Search for the cell housing the specified text and yield its (x, y) center coordinate. 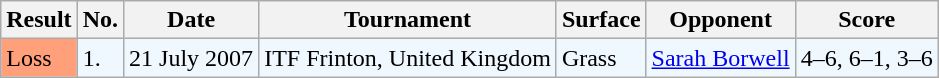
Score (866, 20)
4–6, 6–1, 3–6 (866, 58)
Surface (601, 20)
ITF Frinton, United Kingdom (408, 58)
Sarah Borwell (720, 58)
No. (100, 20)
1. (100, 58)
Date (192, 20)
21 July 2007 (192, 58)
Grass (601, 58)
Opponent (720, 20)
Tournament (408, 20)
Result (39, 20)
Loss (39, 58)
